Return (x, y) of the center of cell containing provided text 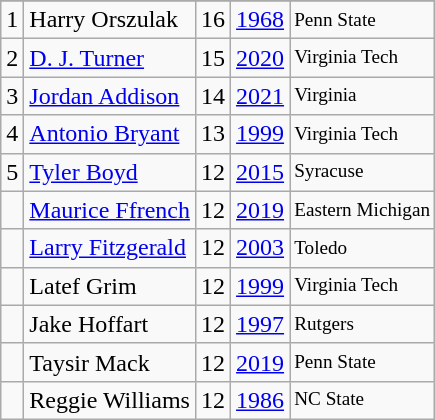
Rutgers (362, 324)
1986 (260, 400)
Virginia (362, 96)
13 (212, 134)
D. J. Turner (110, 58)
1 (12, 20)
Antonio Bryant (110, 134)
Reggie Williams (110, 400)
1968 (260, 20)
Eastern Michigan (362, 210)
Taysir Mack (110, 362)
Maurice Ffrench (110, 210)
2015 (260, 172)
Toledo (362, 248)
14 (212, 96)
4 (12, 134)
2021 (260, 96)
NC State (362, 400)
Jordan Addison (110, 96)
Larry Fitzgerald (110, 248)
2003 (260, 248)
15 (212, 58)
Syracuse (362, 172)
Jake Hoffart (110, 324)
Tyler Boyd (110, 172)
Harry Orszulak (110, 20)
1997 (260, 324)
3 (12, 96)
16 (212, 20)
2 (12, 58)
2020 (260, 58)
Latef Grim (110, 286)
5 (12, 172)
